Capture the cell that displays the provided text and extract its (x, y) central coordinate. 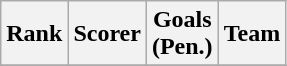
Rank (34, 34)
Team (252, 34)
Scorer (108, 34)
Goals(Pen.) (182, 34)
